Identify which cell holds the provided text, then report its (X, Y) central coordinate. 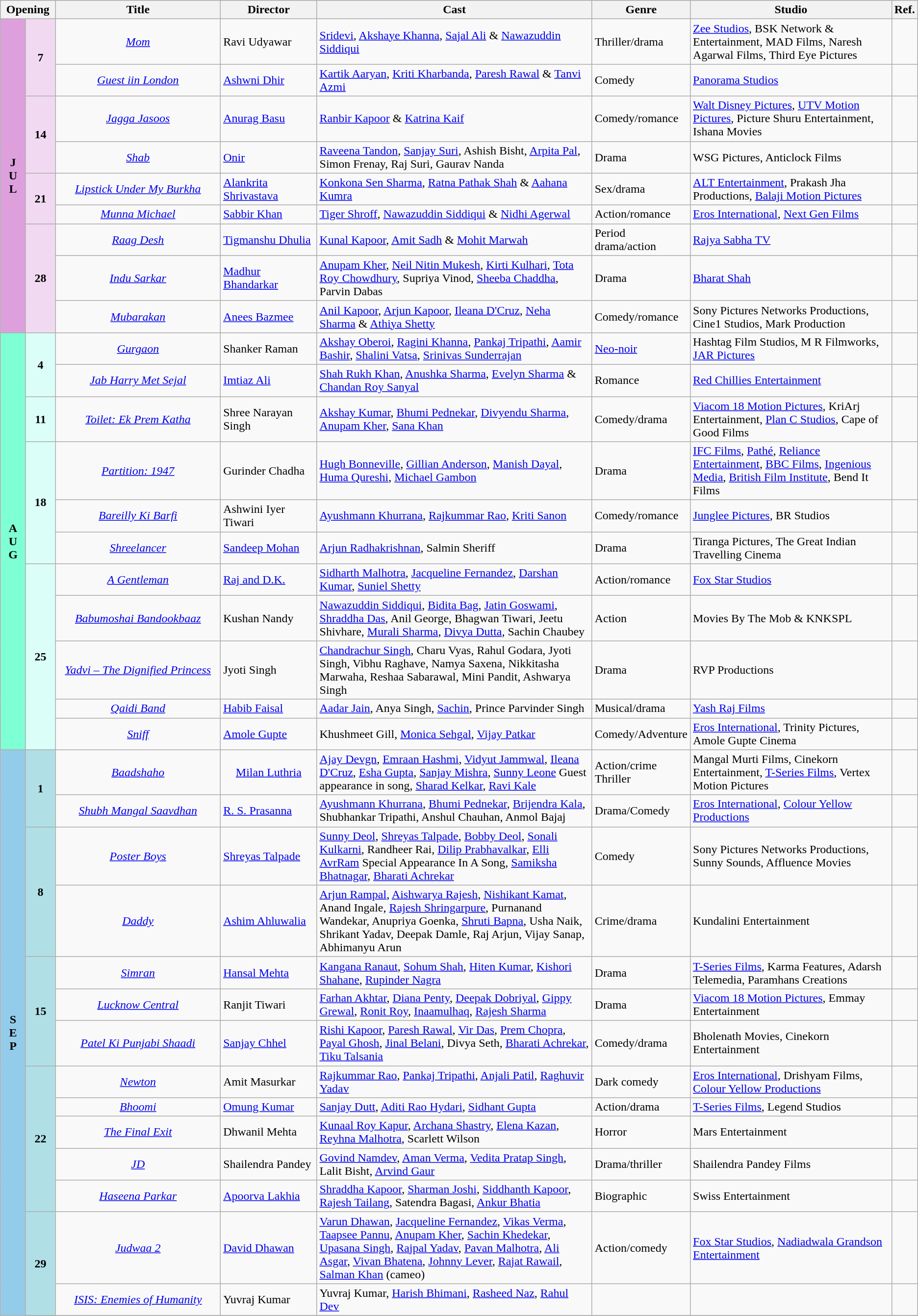
Jab Harry Met Sejal (138, 380)
14 (40, 134)
Kunaal Roy Kapur, Archana Shastry, Elena Kazan, Reyhna Malhotra, Scarlett Wilson (454, 1133)
Lipstick Under My Burkha (138, 189)
Dark comedy (641, 1082)
Ranjit Tiwari (269, 1004)
JD (138, 1164)
Shreyas Talpade (269, 856)
Qaidi Band (138, 709)
Sidharth Malhotra, Jacqueline Fernandez, Darshan Kumar, Suniel Shetty (454, 580)
Bareilly Ki Barfi (138, 516)
Indu Sarkar (138, 278)
Jagga Jasoos (138, 119)
David Dhawan (269, 1248)
Sanjay Chhel (269, 1043)
R. S. Prasanna (269, 811)
Aadar Jain, Anya Singh, Sachin, Prince Parvinder Singh (454, 709)
Onir (269, 157)
Munna Michael (138, 214)
Sridevi, Akshaye Khanna, Sajal Ali & Nawazuddin Siddiqui (454, 42)
Raveena Tandon, Sanjay Suri, Ashish Bisht, Arpita Pal, Simon Frenay, Raj Suri, Gaurav Nanda (454, 157)
Khushmeet Gill, Monica Sehgal, Vijay Patkar (454, 734)
Sandeep Mohan (269, 548)
15 (40, 1011)
4 (40, 364)
Gurinder Chadha (269, 471)
Movies By The Mob & KNKSPL (791, 618)
RVP Productions (791, 670)
Action (641, 618)
Ajay Devgn, Emraan Hashmi, Vidyut Jammwal, Ileana D'Cruz, Esha Gupta, Sanjay Mishra, Sunny Leone Guest appearance in song, Sharad Kelkar, Ravi Kale (454, 772)
Ashwni Dhir (269, 80)
WSG Pictures, Anticlock Films (791, 157)
Akshay Oberoi, Ragini Khanna, Pankaj Tripathi, Aamir Bashir, Shalini Vatsa, Srinivas Sunderrajan (454, 348)
Rishi Kapoor, Paresh Rawal, Vir Das, Prem Chopra, Payal Ghosh, Jinal Belani, Divya Seth, Bharati Achrekar, Tiku Talsania (454, 1043)
T-Series Films, Legend Studios (791, 1107)
Ayushmann Khurrana, Rajkummar Rao, Kriti Sanon (454, 516)
Tiger Shroff, Nawazuddin Siddiqui & Nidhi Agerwal (454, 214)
Rajya Sabha TV (791, 239)
Ravi Udyawar (269, 42)
Kundalini Entertainment (791, 921)
Kunal Kapoor, Amit Sadh & Mohit Marwah (454, 239)
Sanjay Dutt, Aditi Rao Hydari, Sidhant Gupta (454, 1107)
Partition: 1947 (138, 471)
Mubarakan (138, 317)
Action/drama (641, 1107)
Sex/drama (641, 189)
Action/crime Thriller (641, 772)
Eros International, Drishyam Films, Colour Yellow Productions (791, 1082)
Guest iin London (138, 80)
11 (40, 419)
Hugh Bonneville, Gillian Anderson, Manish Dayal, Huma Qureshi, Michael Gambon (454, 471)
IFC Films, Pathé, Reliance Entertainment, BBC Films, Ingenious Media, British Film Institute, Bend It Films (791, 471)
ISIS: Enemies of Humanity (138, 1299)
Habib Faisal (269, 709)
Jyoti Singh (269, 670)
Romance (641, 380)
Eros International, Next Gen Films (791, 214)
Yadvi – The Dignified Princess (138, 670)
Director (269, 10)
Dhwanil Mehta (269, 1133)
1 (40, 788)
Madhur Bhandarkar (269, 278)
Drama/Comedy (641, 811)
Comedy/Adventure (641, 734)
Ranbir Kapoor & Katrina Kaif (454, 119)
Poster Boys (138, 856)
Swiss Entertainment (791, 1196)
Tiranga Pictures, The Great Indian Travelling Cinema (791, 548)
Toilet: Ek Prem Katha (138, 419)
7 (40, 58)
Bholenath Movies, Cinekorn Entertainment (791, 1043)
Horror (641, 1133)
Yuvraj Kumar, Harish Bhimani, Rasheed Naz, Rahul Dev (454, 1299)
Ashwini Iyer Tiwari (269, 516)
Bhoomi (138, 1107)
28 (40, 278)
Junglee Pictures, BR Studios (791, 516)
Patel Ki Punjabi Shaadi (138, 1043)
22 (40, 1139)
Shanker Raman (269, 348)
21 (40, 198)
A Gentleman (138, 580)
Shab (138, 157)
Anupam Kher, Neil Nitin Mukesh, Kirti Kulhari, Tota Roy Chowdhury, Supriya Vinod, Sheeba Chaddha, Parvin Dabas (454, 278)
Raj and D.K. (269, 580)
Gurgaon (138, 348)
Crime/drama (641, 921)
Viacom 18 Motion Pictures, Emmay Entertainment (791, 1004)
Sniff (138, 734)
Drama/thriller (641, 1164)
Konkona Sen Sharma, Ratna Pathak Shah & Aahana Kumra (454, 189)
Shreelancer (138, 548)
Shubh Mangal Saavdhan (138, 811)
Omung Kumar (269, 1107)
18 (40, 503)
Hansal Mehta (269, 973)
Anurag Basu (269, 119)
Viacom 18 Motion Pictures, KriArj Entertainment, Plan C Studios, Cape of Good Films (791, 419)
Walt Disney Pictures, UTV Motion Pictures, Picture Shuru Entertainment, Ishana Movies (791, 119)
Anees Bazmee (269, 317)
JUL (13, 176)
Fox Star Studios, Nadiadwala Grandson Entertainment (791, 1248)
Kangana Ranaut, Sohum Shah, Hiten Kumar, Kishori Shahane, Rupinder Nagra (454, 973)
Tigmanshu Dhulia (269, 239)
Baadshaho (138, 772)
Imtiaz Ali (269, 380)
Amit Masurkar (269, 1082)
T-Series Films, Karma Features, Adarsh Telemedia, Paramhans Creations (791, 973)
Fox Star Studios (791, 580)
Hashtag Film Studios, M R Filmworks, JAR Pictures (791, 348)
Bharat Shah (791, 278)
The Final Exit (138, 1133)
Biographic (641, 1196)
8 (40, 891)
Panorama Studios (791, 80)
Shraddha Kapoor, Sharman Joshi, Siddhanth Kapoor, Rajesh Tailang, Satendra Bagasi, Ankur Bhatia (454, 1196)
Eros International, Trinity Pictures, Amole Gupte Cinema (791, 734)
Sony Pictures Networks Productions, Sunny Sounds, Affluence Movies (791, 856)
Shah Rukh Khan, Anushka Sharma, Evelyn Sharma & Chandan Roy Sanyal (454, 380)
Kushan Nandy (269, 618)
Ref. (904, 10)
Neo-noir (641, 348)
Shailendra Pandey (269, 1164)
Arjun Radhakrishnan, Salmin Sheriff (454, 548)
Nawazuddin Siddiqui, Bidita Bag, Jatin Goswami, Shraddha Das, Anil George, Bhagwan Tiwari, Jeetu Shivhare, Murali Sharma, Divya Dutta, Sachin Chaubey (454, 618)
Yuvraj Kumar (269, 1299)
Apoorva Lakhia (269, 1196)
Alankrita Shrivastava (269, 189)
Haseena Parkar (138, 1196)
25 (40, 657)
Yash Raj Films (791, 709)
Govind Namdev, Aman Verma, Vedita Pratap Singh, Lalit Bisht, Arvind Gaur (454, 1164)
Shree Narayan Singh (269, 419)
Sony Pictures Networks Productions, Cine1 Studios, Mark Production (791, 317)
Farhan Akhtar, Diana Penty, Deepak Dobriyal, Gippy Grewal, Ronit Roy, Inaamulhaq, Rajesh Sharma (454, 1004)
SEP (13, 1033)
Musical/drama (641, 709)
Genre (641, 10)
Babumoshai Bandookbaaz (138, 618)
Akshay Kumar, Bhumi Pednekar, Divyendu Sharma, Anupam Kher, Sana Khan (454, 419)
Action/comedy (641, 1248)
Amole Gupte (269, 734)
Kartik Aaryan, Kriti Kharbanda, Paresh Rawal & Tanvi Azmi (454, 80)
Opening (28, 10)
Cast (454, 10)
Ayushmann Khurrana, Bhumi Pednekar, Brijendra Kala, Shubhankar Tripathi, Anshul Chauhan, Anmol Bajaj (454, 811)
ALT Entertainment, Prakash Jha Productions, Balaji Motion Pictures (791, 189)
Zee Studios, BSK Network & Entertainment, MAD Films, Naresh Agarwal Films, Third Eye Pictures (791, 42)
Title (138, 10)
Anil Kapoor, Arjun Kapoor, Ileana D'Cruz, Neha Sharma & Athiya Shetty (454, 317)
Sabbir Khan (269, 214)
Mangal Murti Films, Cinekorn Entertainment, T-Series Films, Vertex Motion Pictures (791, 772)
Raag Desh (138, 239)
Milan Luthria (269, 772)
Rajkummar Rao, Pankaj Tripathi, Anjali Patil, Raghuvir Yadav (454, 1082)
Studio (791, 10)
Lucknow Central (138, 1004)
Mars Entertainment (791, 1133)
29 (40, 1264)
Eros International, Colour Yellow Productions (791, 811)
Mom (138, 42)
Red Chillies Entertainment (791, 380)
Newton (138, 1082)
AUG (13, 541)
Ashim Ahluwalia (269, 921)
Shailendra Pandey Films (791, 1164)
Daddy (138, 921)
Period drama/action (641, 239)
Simran (138, 973)
Thriller/drama (641, 42)
Judwaa 2 (138, 1248)
